Locate the cell with the specified text and output its (x, y) center coordinate. 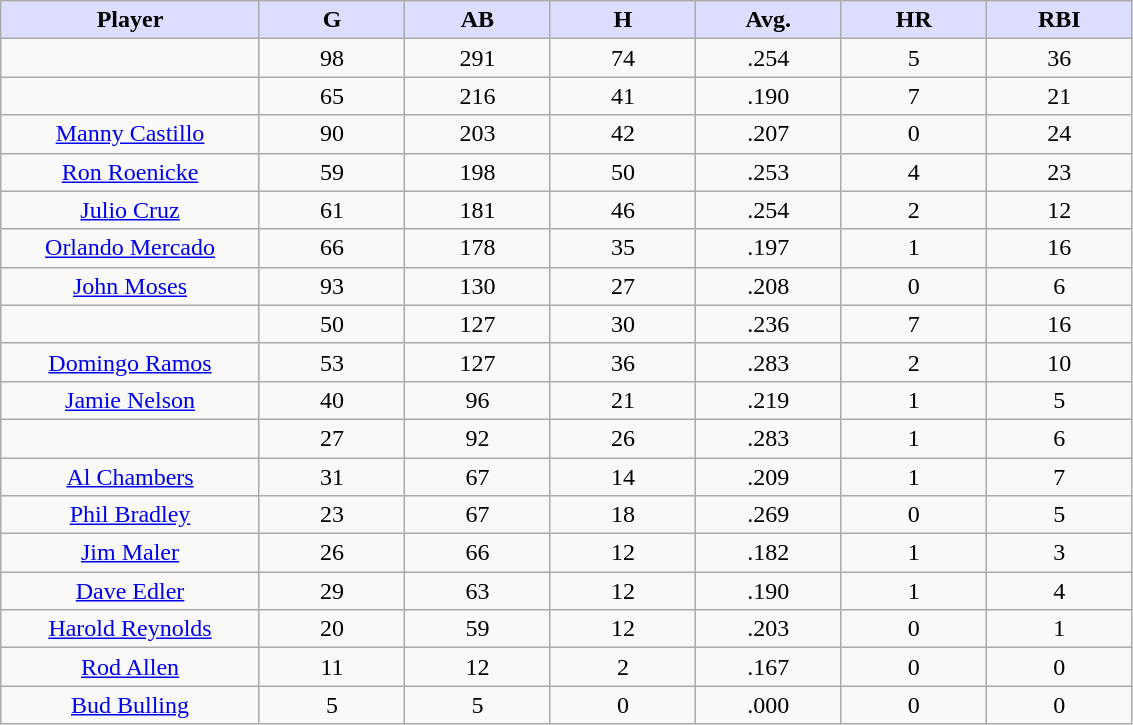
29 (332, 591)
.203 (768, 629)
Bud Bulling (130, 705)
181 (478, 210)
61 (332, 210)
RBI (1059, 20)
35 (622, 248)
.197 (768, 248)
178 (478, 248)
Dave Edler (130, 591)
.253 (768, 172)
10 (1059, 362)
65 (332, 96)
203 (478, 134)
.000 (768, 705)
63 (478, 591)
96 (478, 400)
.209 (768, 477)
130 (478, 286)
93 (332, 286)
41 (622, 96)
198 (478, 172)
John Moses (130, 286)
.182 (768, 553)
Player (130, 20)
24 (1059, 134)
.269 (768, 515)
.207 (768, 134)
92 (478, 438)
53 (332, 362)
HR (914, 20)
18 (622, 515)
.208 (768, 286)
40 (332, 400)
30 (622, 324)
Al Chambers (130, 477)
31 (332, 477)
Orlando Mercado (130, 248)
3 (1059, 553)
74 (622, 58)
Ron Roenicke (130, 172)
216 (478, 96)
90 (332, 134)
291 (478, 58)
Phil Bradley (130, 515)
20 (332, 629)
14 (622, 477)
Harold Reynolds (130, 629)
Jim Maler (130, 553)
.219 (768, 400)
42 (622, 134)
G (332, 20)
Avg. (768, 20)
98 (332, 58)
Julio Cruz (130, 210)
.236 (768, 324)
11 (332, 667)
Jamie Nelson (130, 400)
Domingo Ramos (130, 362)
Manny Castillo (130, 134)
AB (478, 20)
46 (622, 210)
Rod Allen (130, 667)
H (622, 20)
.167 (768, 667)
